Pinpoint the cell where the given text exists, returning its (x, y) midpoint coordinate. 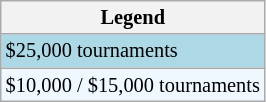
Legend (133, 17)
$25,000 tournaments (133, 51)
$10,000 / $15,000 tournaments (133, 85)
